Locate the cell with the specified text and output its [X, Y] center coordinate. 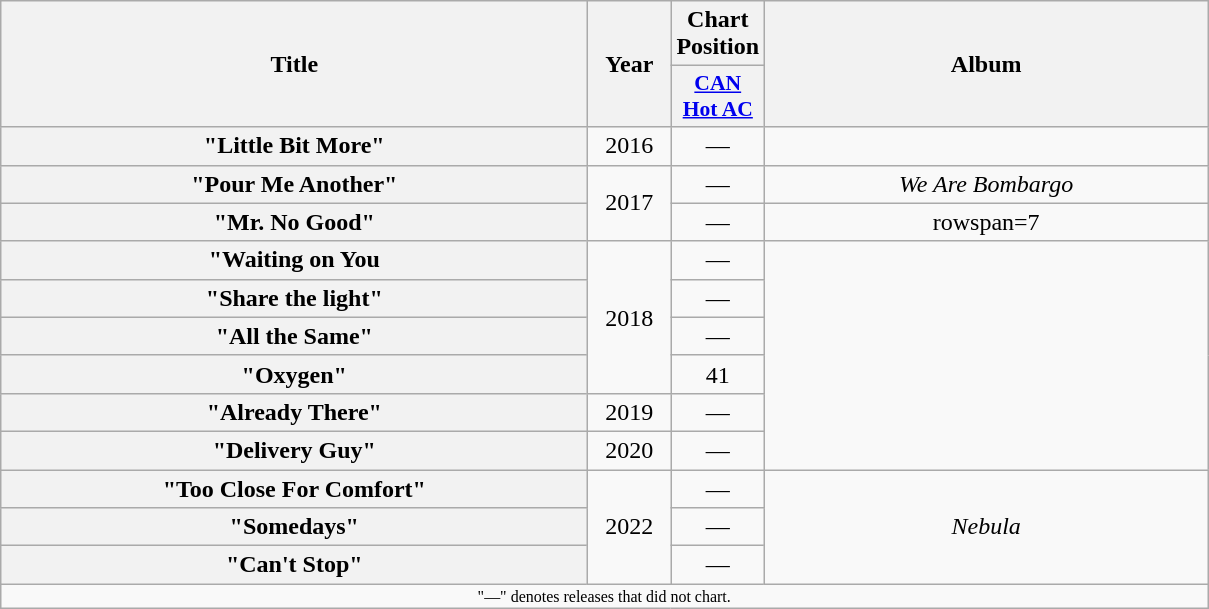
2016 [630, 146]
2017 [630, 203]
Chart Position [718, 34]
2020 [630, 450]
CAN Hot AC [718, 96]
"—" denotes releases that did not chart. [604, 596]
Title [294, 64]
Year [630, 64]
Nebula [986, 527]
"Somedays" [294, 527]
"Share the light" [294, 298]
We Are Bombargo [986, 184]
rowspan=7 [986, 222]
"Waiting on You [294, 260]
"Can't Stop" [294, 565]
"Little Bit More" [294, 146]
"Too Close For Comfort" [294, 489]
"Mr. No Good" [294, 222]
2022 [630, 527]
"Delivery Guy" [294, 450]
41 [718, 374]
"All the Same" [294, 336]
"Pour Me Another" [294, 184]
Album [986, 64]
"Already There" [294, 412]
2019 [630, 412]
2018 [630, 317]
"Oxygen" [294, 374]
